Identify which cell holds the provided text, then report its (x, y) central coordinate. 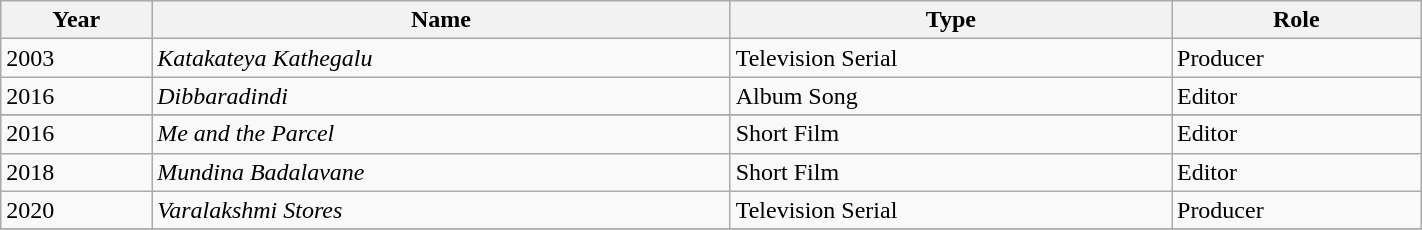
Name (441, 20)
2020 (76, 210)
Album Song (950, 96)
Katakateya Kathegalu (441, 58)
Mundina Badalavane (441, 172)
Me and the Parcel (441, 134)
2003 (76, 58)
2018 (76, 172)
Role (1297, 20)
Dibbaradindi (441, 96)
Varalakshmi Stores (441, 210)
Year (76, 20)
Type (950, 20)
